For the text-containing cell, return its midpoint in [X, Y] coordinate format. 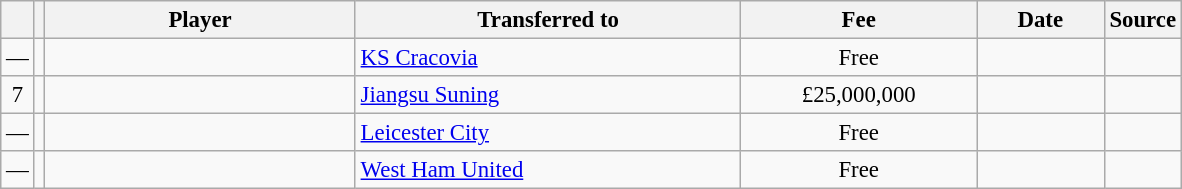
7 [18, 95]
Leicester City [548, 133]
Source [1142, 20]
Jiangsu Suning [548, 95]
Transferred to [548, 20]
Fee [859, 20]
£25,000,000 [859, 95]
West Ham United [548, 170]
Player [200, 20]
Date [1040, 20]
KS Cracovia [548, 58]
